Return the (X, Y) coordinate for the center point of the cell that contains the specified text.  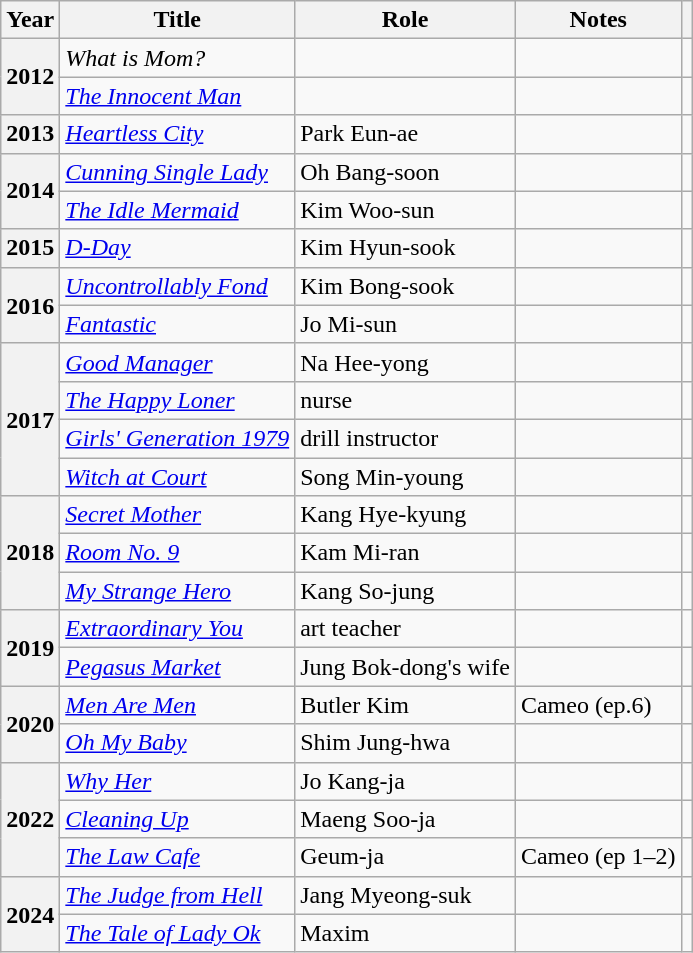
2024 (30, 914)
Title (178, 20)
Heartless City (178, 134)
Jo Mi-sun (406, 324)
Cameo (ep.6) (598, 705)
Fantastic (178, 324)
2019 (30, 648)
Kang Hye-kyung (406, 515)
Jung Bok-dong's wife (406, 667)
D-Day (178, 248)
Park Eun-ae (406, 134)
Uncontrollably Fond (178, 286)
Maeng Soo-ja (406, 819)
Witch at Court (178, 477)
Kang So-jung (406, 591)
2016 (30, 305)
Oh My Baby (178, 743)
Men Are Men (178, 705)
The Judge from Hell (178, 895)
Jang Myeong-suk (406, 895)
Secret Mother (178, 515)
Butler Kim (406, 705)
Year (30, 20)
Why Her (178, 781)
2014 (30, 191)
2018 (30, 553)
The Tale of Lady Ok (178, 933)
art teacher (406, 629)
Good Manager (178, 362)
Role (406, 20)
Room No. 9 (178, 553)
drill instructor (406, 438)
2013 (30, 134)
The Law Cafe (178, 857)
2022 (30, 819)
Oh Bang-soon (406, 172)
Shim Jung-hwa (406, 743)
Girls' Generation 1979 (178, 438)
The Happy Loner (178, 400)
Na Hee-yong (406, 362)
Maxim (406, 933)
Kam Mi-ran (406, 553)
Kim Woo-sun (406, 210)
2012 (30, 77)
The Innocent Man (178, 96)
Cunning Single Lady (178, 172)
Cleaning Up (178, 819)
Notes (598, 20)
What is Mom? (178, 58)
Pegasus Market (178, 667)
Kim Hyun-sook (406, 248)
Extraordinary You (178, 629)
The Idle Mermaid (178, 210)
Cameo (ep 1–2) (598, 857)
2017 (30, 419)
My Strange Hero (178, 591)
nurse (406, 400)
2015 (30, 248)
Geum-ja (406, 857)
Kim Bong-sook (406, 286)
Jo Kang-ja (406, 781)
Song Min-young (406, 477)
2020 (30, 724)
